Provide the (X, Y) coordinate of the cell's center where the given text is located.  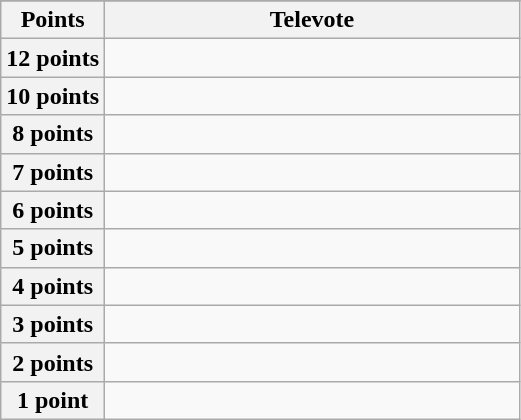
2 points (53, 362)
10 points (53, 96)
3 points (53, 324)
6 points (53, 210)
12 points (53, 58)
Televote (312, 20)
Points (53, 20)
8 points (53, 134)
4 points (53, 286)
7 points (53, 172)
1 point (53, 400)
5 points (53, 248)
